Extract the (X, Y) coordinate from the center of the cell holding the provided text.  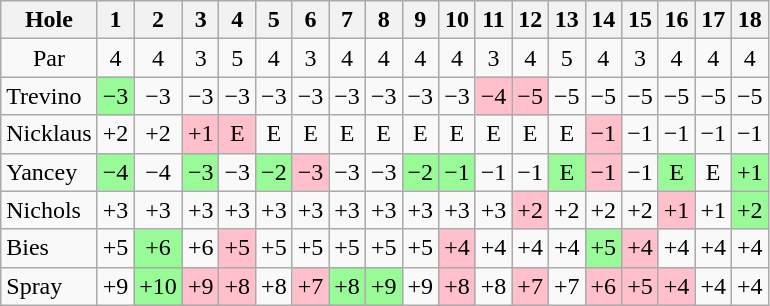
14 (604, 20)
Spray (49, 286)
Bies (49, 248)
Par (49, 58)
7 (348, 20)
9 (420, 20)
2 (158, 20)
8 (384, 20)
17 (714, 20)
10 (458, 20)
Nichols (49, 210)
12 (530, 20)
1 (116, 20)
13 (566, 20)
11 (494, 20)
6 (310, 20)
15 (640, 20)
Hole (49, 20)
18 (750, 20)
+10 (158, 286)
Trevino (49, 96)
Yancey (49, 172)
Nicklaus (49, 134)
16 (676, 20)
